Determine the [x, y] coordinate at the center of the cell enclosing the given text.  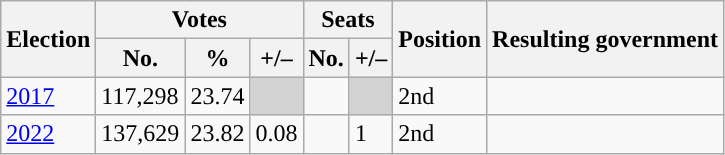
1 [370, 134]
Election [48, 39]
23.74 [218, 96]
2022 [48, 134]
2017 [48, 96]
117,298 [140, 96]
Seats [348, 20]
Resulting government [606, 39]
Position [440, 39]
0.08 [276, 134]
137,629 [140, 134]
23.82 [218, 134]
% [218, 58]
Votes [200, 20]
